For the text-containing cell, return its midpoint in (x, y) coordinate format. 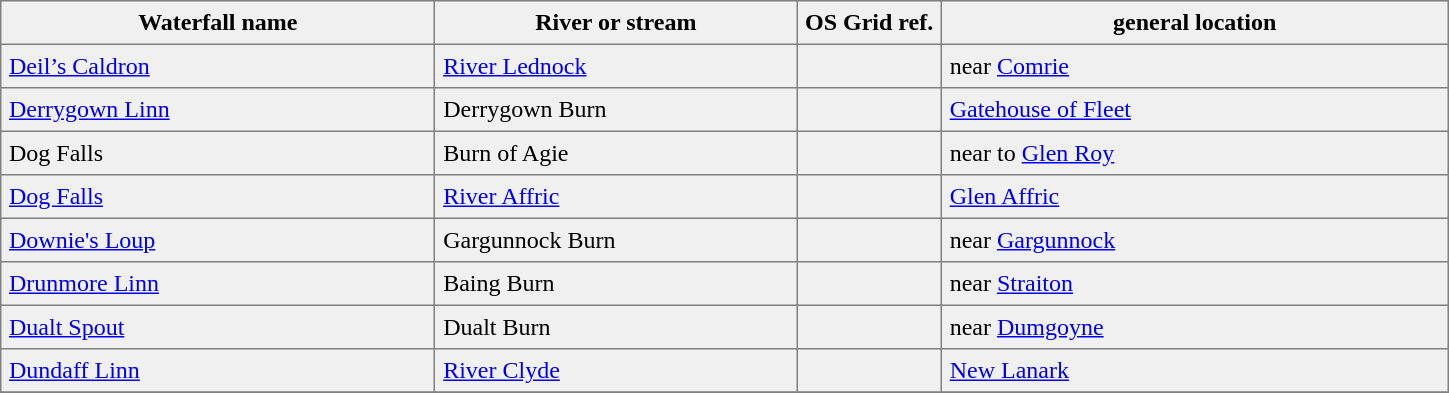
Dundaff Linn (218, 371)
Dualt Spout (218, 327)
Downie's Loup (218, 240)
Derrygown Burn (616, 110)
Gargunnock Burn (616, 240)
River Lednock (616, 66)
near to Glen Roy (1194, 153)
Derrygown Linn (218, 110)
near Straiton (1194, 284)
New Lanark (1194, 371)
River or stream (616, 23)
Deil’s Caldron (218, 66)
near Dumgoyne (1194, 327)
near Comrie (1194, 66)
Baing Burn (616, 284)
Glen Affric (1194, 197)
OS Grid ref. (870, 23)
River Clyde (616, 371)
Drunmore Linn (218, 284)
Waterfall name (218, 23)
River Affric (616, 197)
general location (1194, 23)
Burn of Agie (616, 153)
near Gargunnock (1194, 240)
Gatehouse of Fleet (1194, 110)
Dualt Burn (616, 327)
